Extract the (x, y) coordinate from the center of the cell holding the provided text.  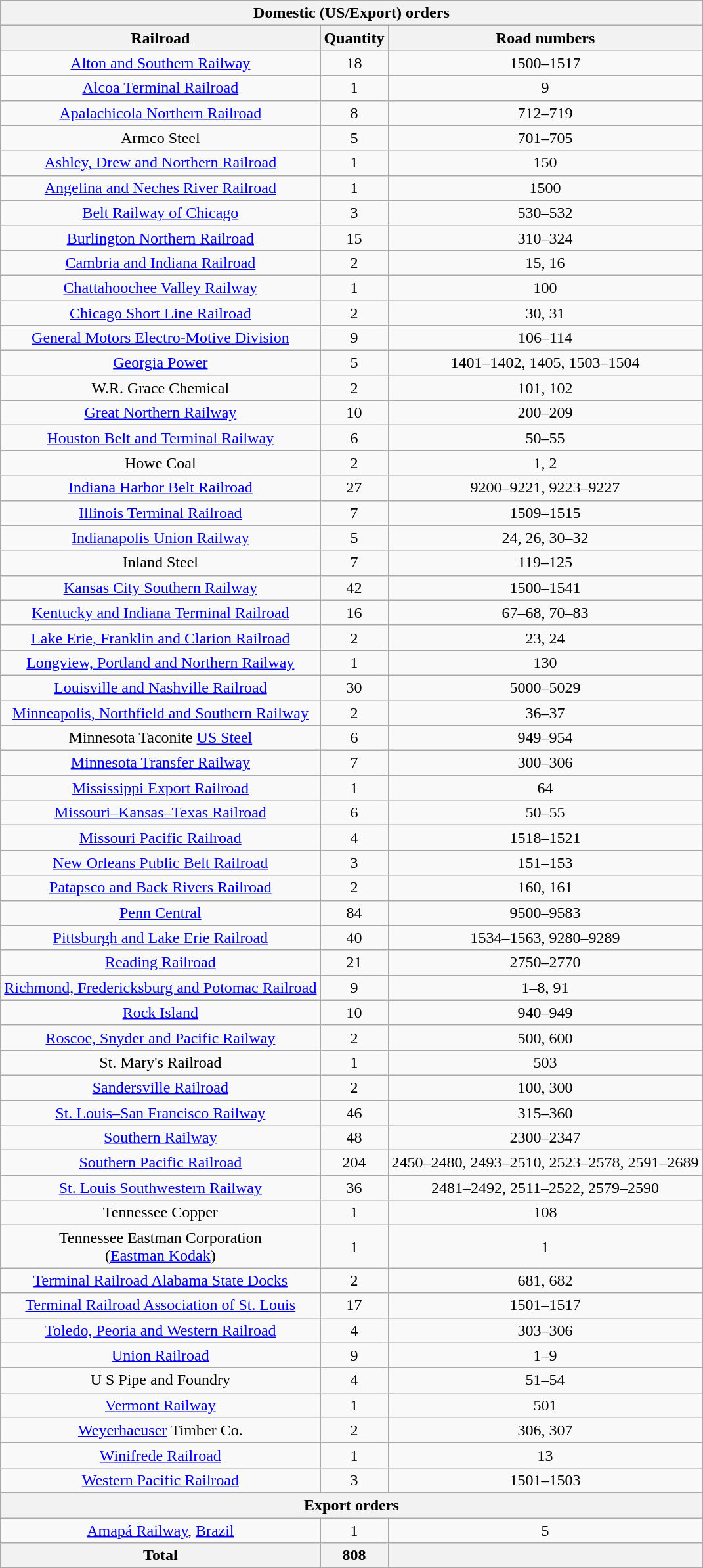
42 (354, 588)
Houston Belt and Terminal Railway (160, 438)
Pittsburgh and Lake Erie Railroad (160, 938)
17 (354, 1305)
949–954 (545, 738)
503 (545, 1062)
Total (160, 1556)
Minnesota Taconite US Steel (160, 738)
Domestic (US/Export) orders (352, 13)
Tennessee Copper (160, 1213)
1–9 (545, 1355)
Southern Pacific Railroad (160, 1163)
9500–9583 (545, 913)
Apalachicola Northern Railroad (160, 113)
1401–1402, 1405, 1503–1504 (545, 363)
204 (354, 1163)
150 (545, 163)
Patapsco and Back Rivers Railroad (160, 888)
2450–2480, 2493–2510, 2523–2578, 2591–2689 (545, 1163)
18 (354, 63)
Armco Steel (160, 138)
16 (354, 613)
30, 31 (545, 313)
Inland Steel (160, 563)
Terminal Railroad Association of St. Louis (160, 1305)
48 (354, 1138)
Quantity (354, 38)
Longview, Portland and Northern Railway (160, 663)
712–719 (545, 113)
Missouri–Kansas–Texas Railroad (160, 813)
701–705 (545, 138)
Southern Railway (160, 1138)
100 (545, 288)
5000–5029 (545, 687)
Railroad (160, 38)
Penn Central (160, 913)
Georgia Power (160, 363)
151–153 (545, 863)
24, 26, 30–32 (545, 538)
Road numbers (545, 38)
530–532 (545, 213)
Minnesota Transfer Railway (160, 763)
Amapá Railway, Brazil (160, 1531)
21 (354, 963)
Weyerhaeuser Timber Co. (160, 1430)
100, 300 (545, 1087)
Illinois Terminal Railroad (160, 513)
U S Pipe and Foundry (160, 1380)
119–125 (545, 563)
681, 682 (545, 1280)
1500 (545, 188)
Louisville and Nashville Railroad (160, 687)
St. Louis Southwestern Railway (160, 1188)
160, 161 (545, 888)
8 (354, 113)
40 (354, 938)
Belt Railway of Chicago (160, 213)
Angelina and Neches River Railroad (160, 188)
36–37 (545, 712)
Richmond, Fredericksburg and Potomac Railroad (160, 988)
36 (354, 1188)
Toledo, Peoria and Western Railroad (160, 1330)
Howe Coal (160, 463)
130 (545, 663)
501 (545, 1405)
General Motors Electro-Motive Division (160, 338)
1, 2 (545, 463)
Ashley, Drew and Northern Railroad (160, 163)
Terminal Railroad Alabama State Docks (160, 1280)
200–209 (545, 413)
Cambria and Indiana Railroad (160, 263)
Winifrede Railroad (160, 1455)
15 (354, 238)
306, 307 (545, 1430)
67–68, 70–83 (545, 613)
Union Railroad (160, 1355)
1500–1541 (545, 588)
15, 16 (545, 263)
1–8, 91 (545, 988)
Western Pacific Railroad (160, 1480)
Mississippi Export Railroad (160, 788)
Reading Railroad (160, 963)
303–306 (545, 1330)
808 (354, 1556)
46 (354, 1113)
1534–1563, 9280–9289 (545, 938)
W.R. Grace Chemical (160, 388)
Roscoe, Snyder and Pacific Railway (160, 1037)
2481–2492, 2511–2522, 2579–2590 (545, 1188)
1518–1521 (545, 838)
Alcoa Terminal Railroad (160, 88)
500, 600 (545, 1037)
1501–1503 (545, 1480)
Great Northern Railway (160, 413)
1501–1517 (545, 1305)
Burlington Northern Railroad (160, 238)
St. Louis–San Francisco Railway (160, 1113)
13 (545, 1455)
Export orders (352, 1505)
Indiana Harbor Belt Railroad (160, 488)
Tennessee Eastman Corporation(Eastman Kodak) (160, 1246)
23, 24 (545, 638)
Chattahoochee Valley Railway (160, 288)
Sandersville Railroad (160, 1087)
101, 102 (545, 388)
Minneapolis, Northfield and Southern Railway (160, 712)
315–360 (545, 1113)
St. Mary's Railroad (160, 1062)
64 (545, 788)
Rock Island (160, 1013)
New Orleans Public Belt Railroad (160, 863)
Chicago Short Line Railroad (160, 313)
51–54 (545, 1380)
2300–2347 (545, 1138)
1509–1515 (545, 513)
Missouri Pacific Railroad (160, 838)
940–949 (545, 1013)
310–324 (545, 238)
1500–1517 (545, 63)
9200–9221, 9223–9227 (545, 488)
30 (354, 687)
Kansas City Southern Railway (160, 588)
Alton and Southern Railway (160, 63)
106–114 (545, 338)
Indianapolis Union Railway (160, 538)
27 (354, 488)
Kentucky and Indiana Terminal Railroad (160, 613)
2750–2770 (545, 963)
84 (354, 913)
Vermont Railway (160, 1405)
Lake Erie, Franklin and Clarion Railroad (160, 638)
300–306 (545, 763)
108 (545, 1213)
